Capture the cell that displays the provided text and extract its (x, y) central coordinate. 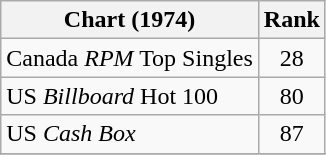
Chart (1974) (130, 20)
80 (292, 96)
US Billboard Hot 100 (130, 96)
Rank (292, 20)
28 (292, 58)
Canada RPM Top Singles (130, 58)
87 (292, 134)
US Cash Box (130, 134)
